Provide the [X, Y] coordinate of the cell's center where the given text is located.  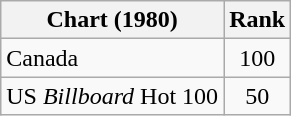
100 [258, 58]
50 [258, 96]
Canada [112, 58]
US Billboard Hot 100 [112, 96]
Rank [258, 20]
Chart (1980) [112, 20]
